Capture the cell that displays the provided text and extract its (x, y) central coordinate. 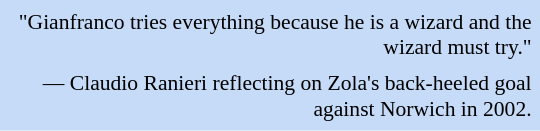
— Claudio Ranieri reflecting on Zola's back-heeled goal against Norwich in 2002. (270, 96)
"Gianfranco tries everything because he is a wizard and the wizard must try." (270, 35)
